Find where the given text appears and provide that cell's center as (x, y) coordinate. 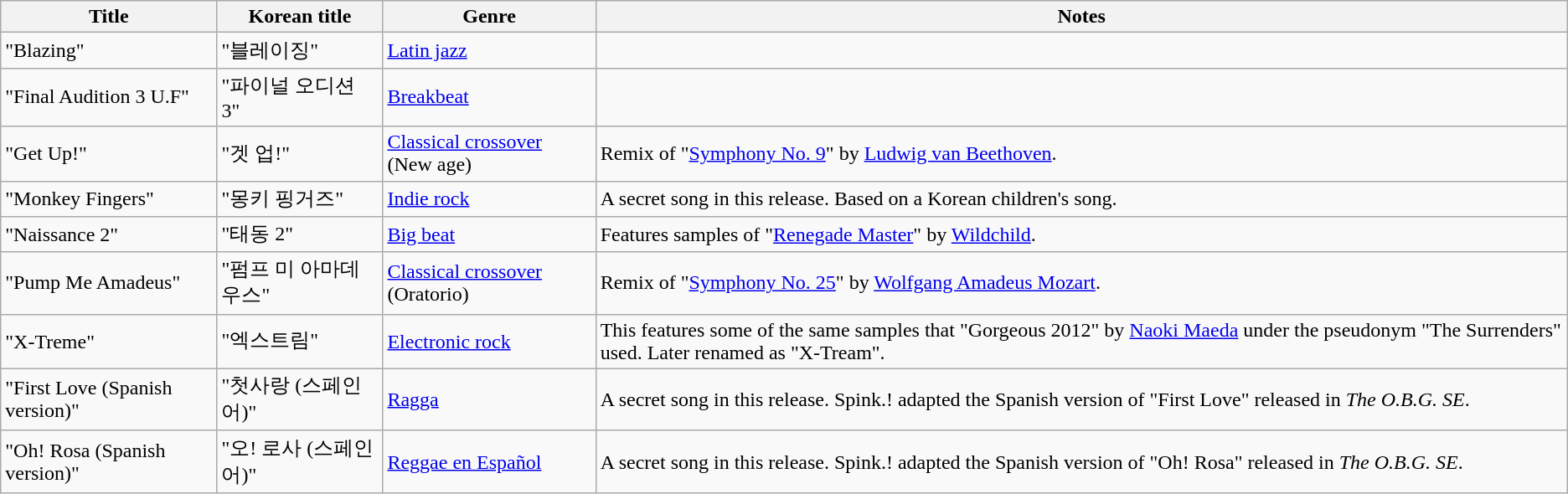
This features some of the same samples that "Gorgeous 2012" by Naoki Maeda under the pseudonym "The Surrenders" used. Later renamed as "X-Tream". (1081, 342)
"Naissance 2" (109, 234)
Electronic rock (489, 342)
Latin jazz (489, 50)
A secret song in this release. Based on a Korean children's song. (1081, 199)
"첫사랑 (스페인어)" (300, 399)
"Oh! Rosa (Spanish version)" (109, 461)
"몽키 핑거즈" (300, 199)
"엑스트림" (300, 342)
Breakbeat (489, 97)
"펌프 미 아마데우스" (300, 283)
Classical crossover (Oratorio) (489, 283)
Korean title (300, 17)
"Blazing" (109, 50)
Genre (489, 17)
A secret song in this release. Spink.! adapted the Spanish version of "First Love" released in The O.B.G. SE. (1081, 399)
"오! 로사 (스페인어)" (300, 461)
Big beat (489, 234)
Remix of "Symphony No. 25" by Wolfgang Amadeus Mozart. (1081, 283)
"Pump Me Amadeus" (109, 283)
A secret song in this release. Spink.! adapted the Spanish version of "Oh! Rosa" released in The O.B.G. SE. (1081, 461)
"Monkey Fingers" (109, 199)
Ragga (489, 399)
"태동 2" (300, 234)
"블레이징" (300, 50)
Features samples of "Renegade Master" by Wildchild. (1081, 234)
"파이널 오디션 3" (300, 97)
Title (109, 17)
"First Love (Spanish version)" (109, 399)
Reggae en Español (489, 461)
Indie rock (489, 199)
"X-Treme" (109, 342)
Notes (1081, 17)
Remix of "Symphony No. 9" by Ludwig van Beethoven. (1081, 154)
Classical crossover (New age) (489, 154)
"Final Audition 3 U.F" (109, 97)
"Get Up!" (109, 154)
"겟 업!" (300, 154)
